Identify which cell holds the provided text, then report its [x, y] central coordinate. 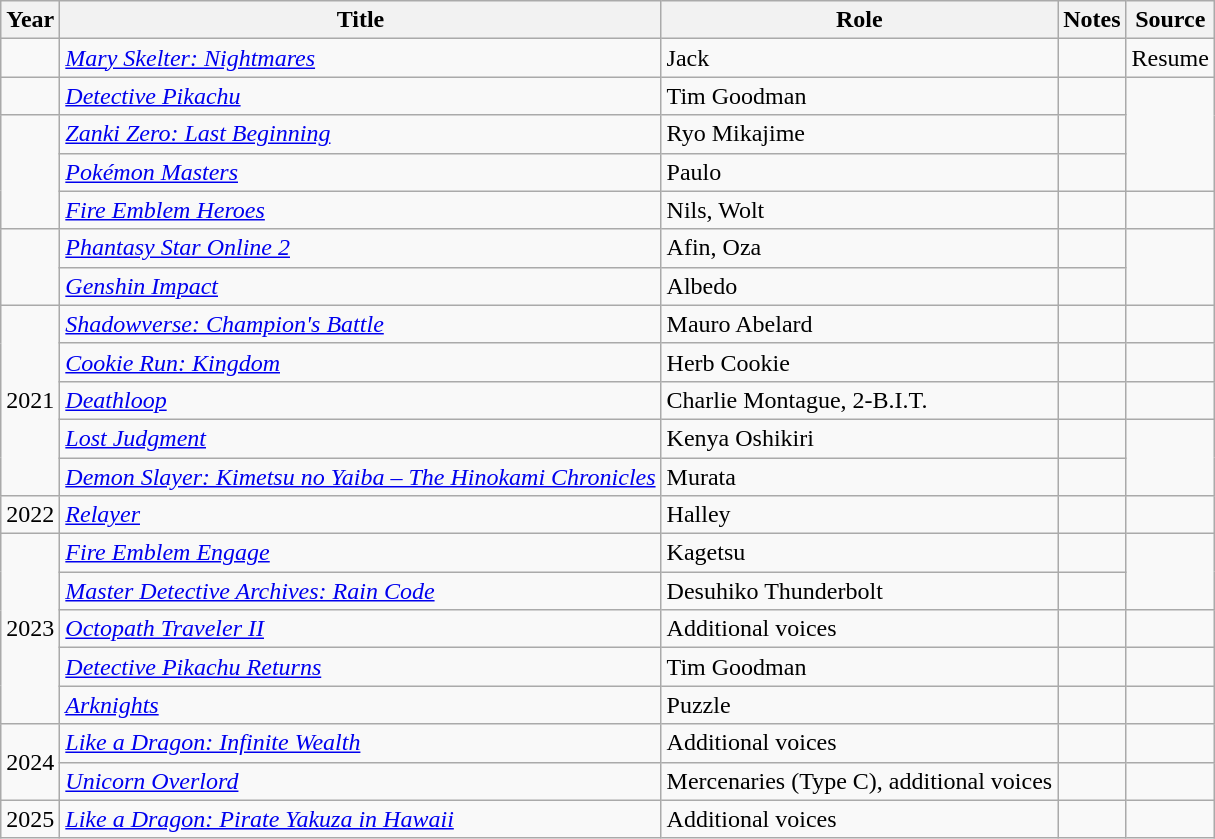
Detective Pikachu [360, 96]
Mary Skelter: Nightmares [360, 58]
Desuhiko Thunderbolt [860, 591]
Kenya Oshikiri [860, 438]
Afin, Oza [860, 248]
Ryo Mikajime [860, 134]
Murata [860, 477]
Source [1170, 20]
Detective Pikachu Returns [360, 667]
Arknights [360, 705]
Relayer [360, 515]
Like a Dragon: Infinite Wealth [360, 743]
Nils, Wolt [860, 210]
2021 [30, 400]
Title [360, 20]
Cookie Run: Kingdom [360, 362]
Pokémon Masters [360, 172]
Deathloop [360, 400]
Paulo [860, 172]
Genshin Impact [360, 286]
Zanki Zero: Last Beginning [360, 134]
Mercenaries (Type C), additional voices [860, 781]
Fire Emblem Heroes [360, 210]
Year [30, 20]
Halley [860, 515]
Lost Judgment [360, 438]
Herb Cookie [860, 362]
Fire Emblem Engage [360, 553]
Albedo [860, 286]
2023 [30, 629]
Charlie Montague, 2-B.I.T. [860, 400]
Notes [1092, 20]
Like a Dragon: Pirate Yakuza in Hawaii [360, 819]
2024 [30, 762]
Demon Slayer: Kimetsu no Yaiba – The Hinokami Chronicles [360, 477]
Role [860, 20]
Master Detective Archives: Rain Code [360, 591]
Phantasy Star Online 2 [360, 248]
Octopath Traveler II [360, 629]
Unicorn Overlord [360, 781]
2025 [30, 819]
Resume [1170, 58]
Mauro Abelard [860, 324]
Jack [860, 58]
Kagetsu [860, 553]
Puzzle [860, 705]
2022 [30, 515]
Shadowverse: Champion's Battle [360, 324]
